Output the (x, y) coordinate of the center of the cell containing the given text.  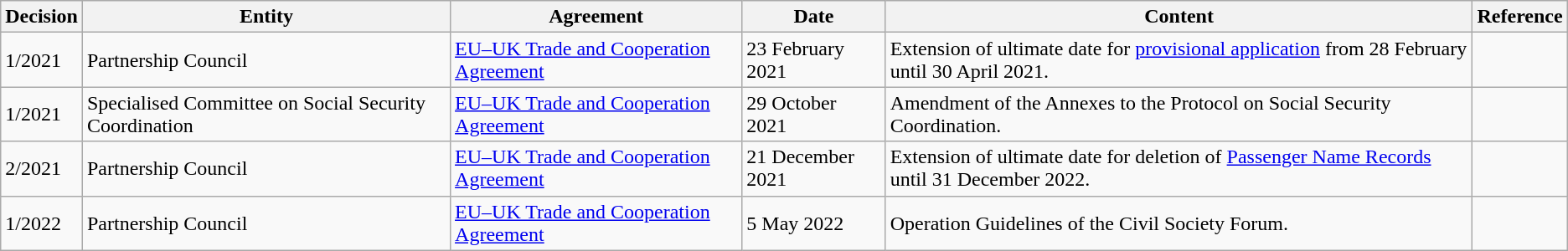
Entity (266, 17)
Decision (42, 17)
5 May 2022 (814, 223)
Extension of ultimate date for provisional application from 28 February until 30 April 2021. (1179, 60)
Reference (1519, 17)
Amendment of the Annexes to the Protocol on Social Security Coordination. (1179, 114)
Content (1179, 17)
Agreement (596, 17)
23 February 2021 (814, 60)
29 October 2021 (814, 114)
Specialised Committee on Social Security Coordination (266, 114)
1/2022 (42, 223)
Date (814, 17)
Extension of ultimate date for deletion of Passenger Name Records until 31 December 2022. (1179, 169)
Operation Guidelines of the Civil Society Forum. (1179, 223)
2/2021 (42, 169)
21 December 2021 (814, 169)
